For the text-containing cell, return its midpoint in [X, Y] coordinate format. 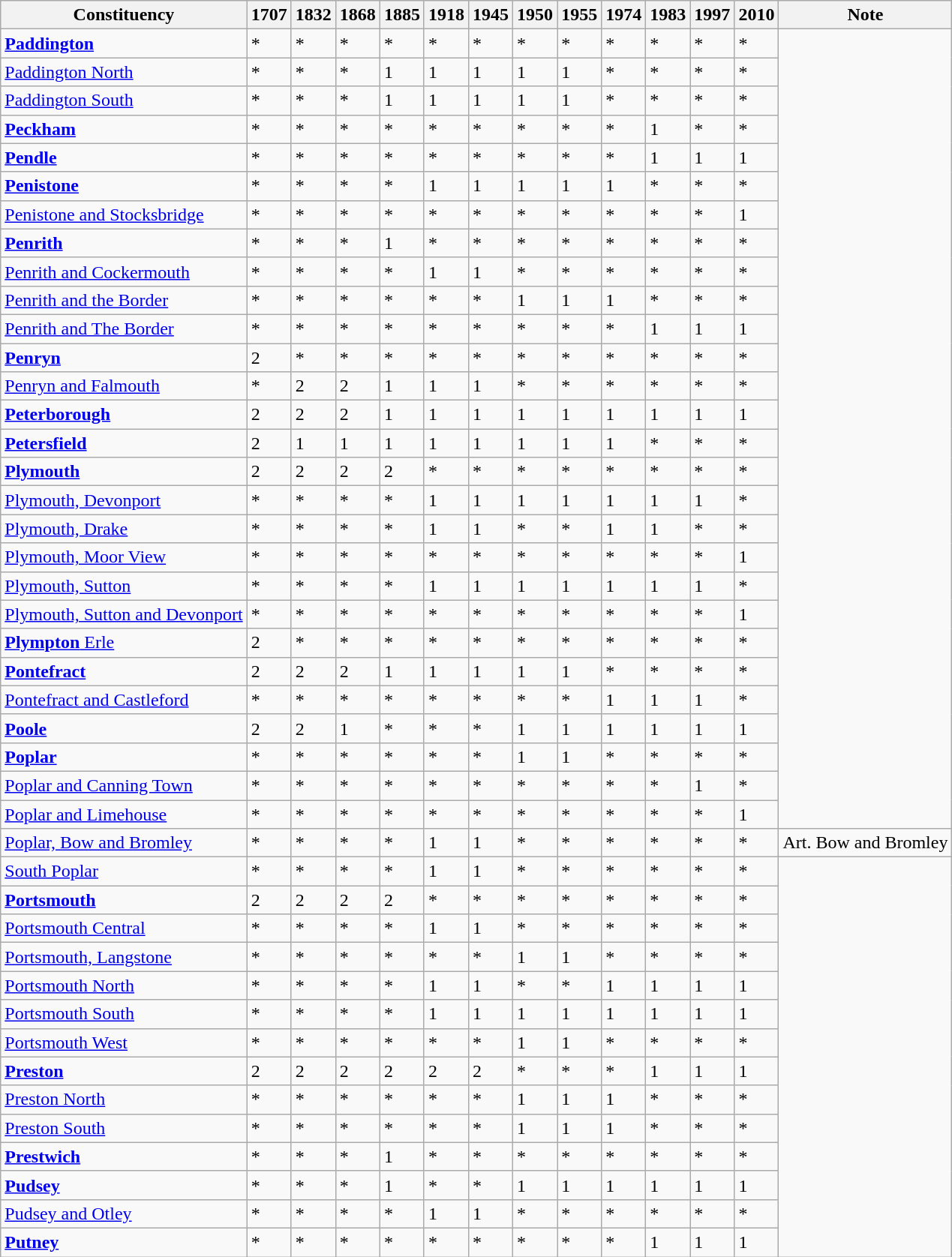
Peterborough [124, 415]
Preston North [124, 1099]
Plymouth [124, 472]
Constituency [124, 15]
1997 [713, 15]
Penistone [124, 186]
Plymouth, Drake [124, 529]
Preston South [124, 1128]
Plymouth, Devonport [124, 500]
Penrith and The Border [124, 328]
Putney [124, 1242]
Portsmouth Central [124, 928]
Penryn and Falmouth [124, 386]
Peckham [124, 129]
1945 [491, 15]
1707 [269, 15]
Penrith [124, 243]
Penistone and Stocksbridge [124, 214]
1918 [446, 15]
Pontefract and Castleford [124, 700]
Paddington South [124, 100]
Paddington [124, 43]
Plymouth, Moor View [124, 557]
1983 [668, 15]
Poplar [124, 757]
Prestwich [124, 1156]
1950 [536, 15]
Petersfield [124, 443]
2010 [756, 15]
Pendle [124, 157]
1832 [314, 15]
Poplar, Bow and Bromley [124, 843]
Pudsey [124, 1185]
Portsmouth North [124, 985]
Penrith and the Border [124, 300]
Pontefract [124, 671]
Penryn [124, 358]
Portsmouth, Langstone [124, 957]
Preston [124, 1071]
Poole [124, 728]
1868 [357, 15]
Portsmouth [124, 900]
Poplar and Limehouse [124, 814]
Pudsey and Otley [124, 1213]
Plymouth, Sutton and Devonport [124, 614]
Art. Bow and Bromley [866, 843]
1885 [402, 15]
1974 [624, 15]
1955 [579, 15]
Penrith and Cockermouth [124, 271]
Plymouth, Sutton [124, 586]
Portsmouth South [124, 1014]
Portsmouth West [124, 1042]
Note [866, 15]
Plympton Erle [124, 643]
South Poplar [124, 871]
Paddington North [124, 72]
Poplar and Canning Town [124, 785]
